Capture the cell that displays the provided text and extract its (x, y) central coordinate. 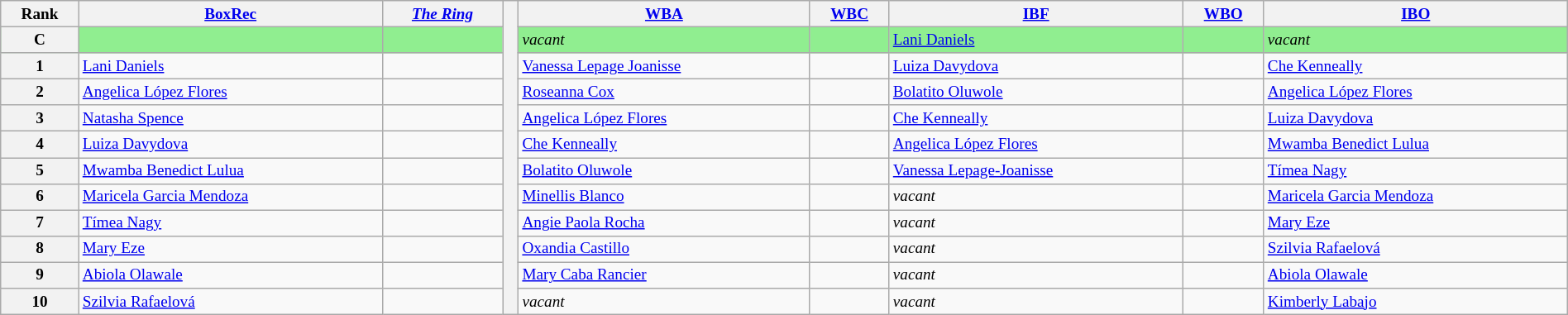
2 (40, 92)
IBF (1035, 14)
6 (40, 197)
5 (40, 170)
Natasha Spence (230, 118)
Minellis Blanco (664, 197)
Rank (40, 14)
Vanessa Lepage-Joanisse (1035, 170)
Vanessa Lepage Joanisse (664, 66)
BoxRec (230, 14)
Mary Caba Rancier (664, 275)
3 (40, 118)
C (40, 40)
IBO (1416, 14)
Oxandia Castillo (664, 249)
Angie Paola Rocha (664, 223)
WBA (664, 14)
WBO (1223, 14)
Roseanna Cox (664, 92)
The Ring (442, 14)
4 (40, 145)
Kimberly Labajo (1416, 302)
10 (40, 302)
WBC (849, 14)
8 (40, 249)
1 (40, 66)
7 (40, 223)
9 (40, 275)
